From the cell containing the given text, extract its center point as (x, y) coordinate. 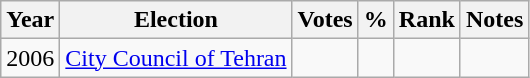
Rank (426, 20)
2006 (30, 58)
% (376, 20)
City Council of Tehran (176, 58)
Notes (494, 20)
Election (176, 20)
Year (30, 20)
Votes (325, 20)
